For the text-containing cell, return its midpoint in [x, y] coordinate format. 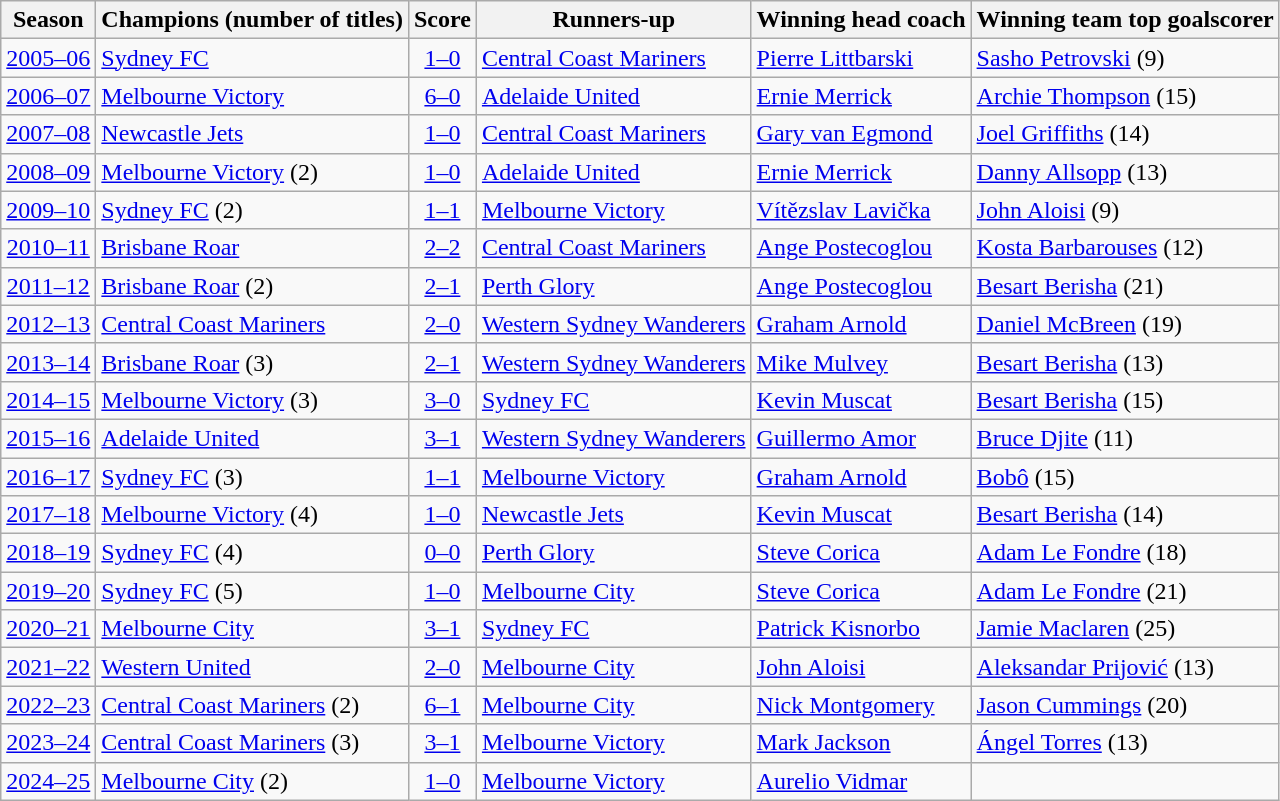
Brisbane Roar (3) [252, 362]
2007–08 [48, 134]
Melbourne Victory (2) [252, 172]
John Aloisi [861, 667]
0–0 [442, 553]
Patrick Kisnorbo [861, 629]
Pierre Littbarski [861, 58]
3–0 [442, 400]
Vítězslav Lavička [861, 210]
2015–16 [48, 438]
2016–17 [48, 477]
6–1 [442, 705]
Besart Berisha (14) [1125, 515]
Nick Montgomery [861, 705]
Gary van Egmond [861, 134]
Jason Cummings (20) [1125, 705]
Brisbane Roar [252, 248]
2020–21 [48, 629]
2006–07 [48, 96]
2008–09 [48, 172]
Archie Thompson (15) [1125, 96]
2012–13 [48, 324]
2017–18 [48, 515]
Sasho Petrovski (9) [1125, 58]
Adam Le Fondre (18) [1125, 553]
Besart Berisha (21) [1125, 286]
Runners-up [614, 20]
2021–22 [48, 667]
Mark Jackson [861, 743]
2009–10 [48, 210]
2013–14 [48, 362]
Score [442, 20]
6–0 [442, 96]
Ángel Torres (13) [1125, 743]
Season [48, 20]
Sydney FC (3) [252, 477]
2024–25 [48, 781]
Adam Le Fondre (21) [1125, 591]
Melbourne City (2) [252, 781]
Besart Berisha (15) [1125, 400]
Danny Allsopp (13) [1125, 172]
2005–06 [48, 58]
Brisbane Roar (2) [252, 286]
Guillermo Amor [861, 438]
Aurelio Vidmar [861, 781]
Jamie Maclaren (25) [1125, 629]
Kosta Barbarouses (12) [1125, 248]
Winning head coach [861, 20]
2014–15 [48, 400]
2–2 [442, 248]
Sydney FC (5) [252, 591]
Sydney FC (4) [252, 553]
2011–12 [48, 286]
Central Coast Mariners (3) [252, 743]
2022–23 [48, 705]
John Aloisi (9) [1125, 210]
Winning team top goalscorer [1125, 20]
Melbourne Victory (4) [252, 515]
2023–24 [48, 743]
2010–11 [48, 248]
Sydney FC (2) [252, 210]
Joel Griffiths (14) [1125, 134]
2018–19 [48, 553]
Western United [252, 667]
Melbourne Victory (3) [252, 400]
Daniel McBreen (19) [1125, 324]
Aleksandar Prijović (13) [1125, 667]
2019–20 [48, 591]
Besart Berisha (13) [1125, 362]
Central Coast Mariners (2) [252, 705]
Bruce Djite (11) [1125, 438]
Mike Mulvey [861, 362]
Bobô (15) [1125, 477]
Champions (number of titles) [252, 20]
